Return [X, Y] of the center of cell containing provided text 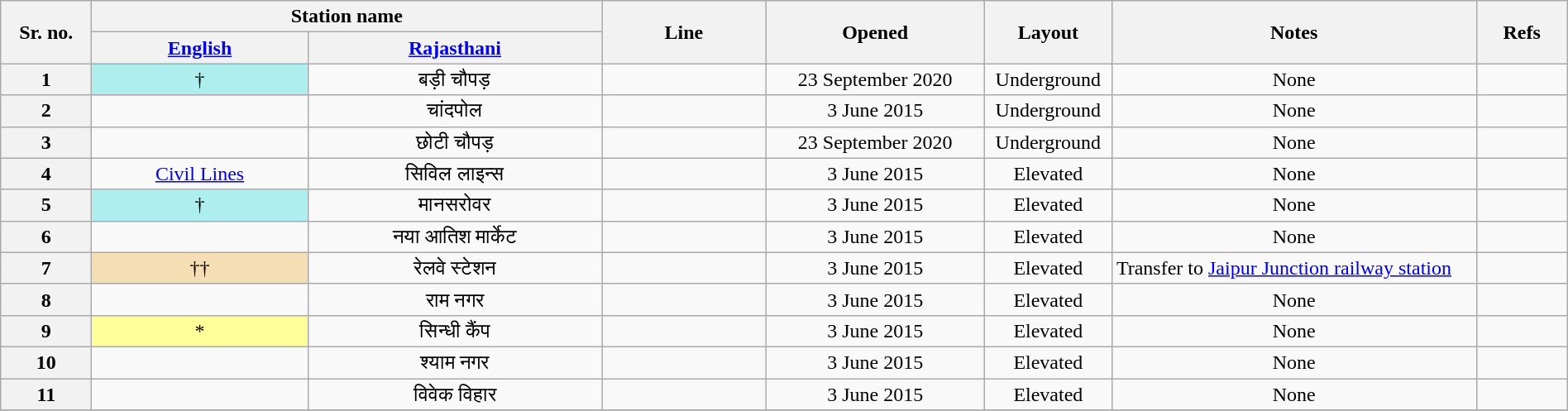
Refs [1522, 32]
* [200, 331]
नया आतिश मार्केट [455, 237]
3 [46, 142]
9 [46, 331]
Transfer to Jaipur Junction railway station [1293, 268]
रेलवे स्टेशन [455, 268]
6 [46, 237]
राम नगर [455, 299]
Opened [875, 32]
Line [684, 32]
श्याम नगर [455, 362]
11 [46, 394]
1 [46, 79]
सिविल लाइन्स [455, 174]
विवेक विहार [455, 394]
Civil Lines [200, 174]
Layout [1048, 32]
7 [46, 268]
सिन्धी कैंप [455, 331]
छोटी चौपड़ [455, 142]
5 [46, 205]
Sr. no. [46, 32]
मानसरोवर [455, 205]
English [200, 48]
8 [46, 299]
बड़ी चौपड़ [455, 79]
10 [46, 362]
†† [200, 268]
4 [46, 174]
चांदपोल [455, 111]
Notes [1293, 32]
Rajasthani [455, 48]
Station name [347, 17]
2 [46, 111]
